Provide the [x, y] coordinate of the cell's center where the given text is located.  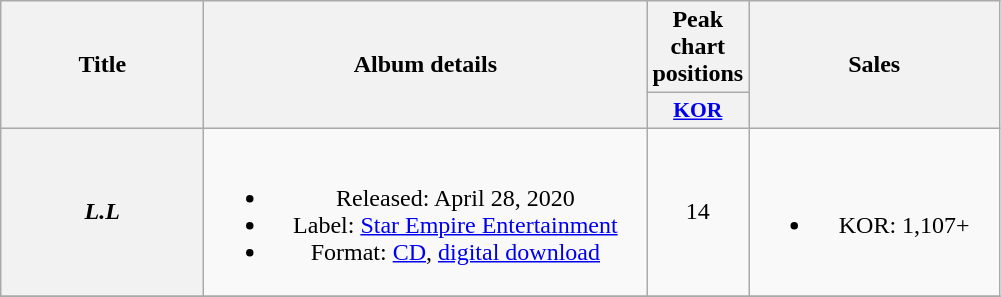
Album details [426, 65]
Sales [874, 65]
14 [698, 212]
L.L [102, 212]
Title [102, 65]
Released: April 28, 2020Label: Star Empire EntertainmentFormat: CD, digital download [426, 212]
KOR: 1,107+ [874, 212]
Peak chart positions [698, 47]
KOR [698, 111]
